Pinpoint the cell where the given text exists, returning its (X, Y) midpoint coordinate. 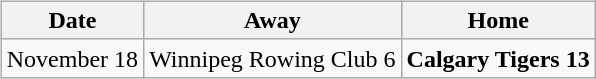
November 18 (72, 58)
Calgary Tigers 13 (498, 58)
Date (72, 20)
Home (498, 20)
Winnipeg Rowing Club 6 (272, 58)
Away (272, 20)
